Detect which cell encompasses the target text, then output its [X, Y] center coordinate. 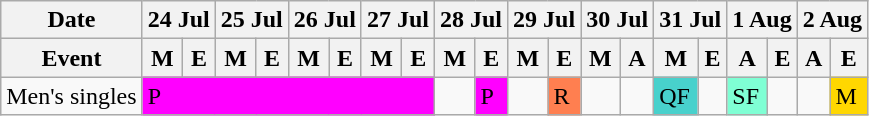
Men's singles [72, 96]
27 Jul [398, 20]
QF [676, 96]
30 Jul [618, 20]
R [564, 96]
31 Jul [690, 20]
25 Jul [252, 20]
SF [748, 96]
24 Jul [178, 20]
Date [72, 20]
29 Jul [544, 20]
2 Aug [832, 20]
1 Aug [762, 20]
26 Jul [324, 20]
Event [72, 58]
28 Jul [470, 20]
